Find where the given text appears and provide that cell's center as (X, Y) coordinate. 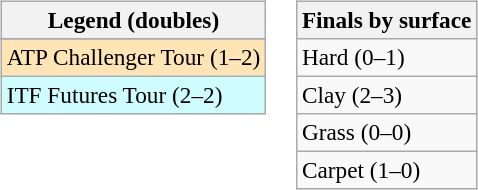
Hard (0–1) (387, 57)
ATP Challenger Tour (1–2) (133, 57)
Finals by surface (387, 20)
Grass (0–0) (387, 133)
Legend (doubles) (133, 20)
ITF Futures Tour (2–2) (133, 95)
Clay (2–3) (387, 95)
Carpet (1–0) (387, 171)
